Pinpoint the cell where the given text exists, returning its (X, Y) midpoint coordinate. 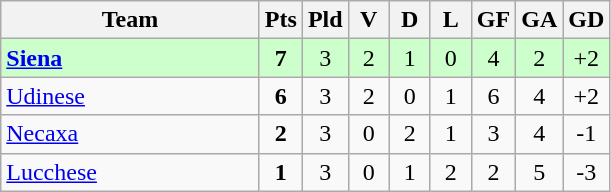
Lucchese (130, 172)
-1 (586, 134)
GA (540, 20)
Pld (325, 20)
GF (493, 20)
-3 (586, 172)
Siena (130, 58)
5 (540, 172)
Pts (280, 20)
Team (130, 20)
Necaxa (130, 134)
Udinese (130, 96)
7 (280, 58)
D (410, 20)
L (450, 20)
V (368, 20)
GD (586, 20)
